Return the [x, y] coordinate for the center point of the cell that contains the specified text.  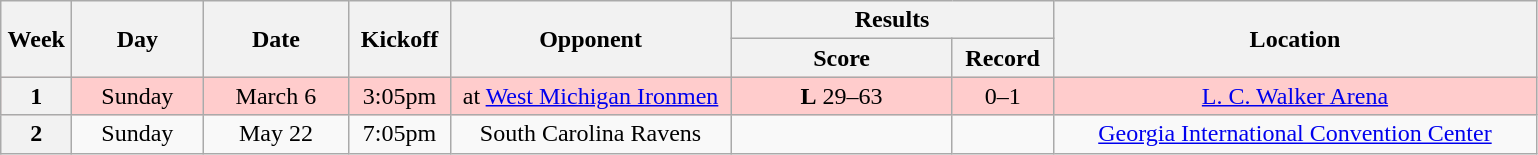
Location [1295, 39]
3:05pm [400, 96]
May 22 [276, 134]
Day [138, 39]
7:05pm [400, 134]
2 [36, 134]
Date [276, 39]
South Carolina Ravens [590, 134]
L. C. Walker Arena [1295, 96]
Kickoff [400, 39]
March 6 [276, 96]
L 29–63 [842, 96]
Score [842, 58]
Week [36, 39]
Georgia International Convention Center [1295, 134]
Opponent [590, 39]
1 [36, 96]
Record [1002, 58]
Results [892, 20]
0–1 [1002, 96]
at West Michigan Ironmen [590, 96]
